Determine the (X, Y) coordinate at the center of the cell enclosing the given text.  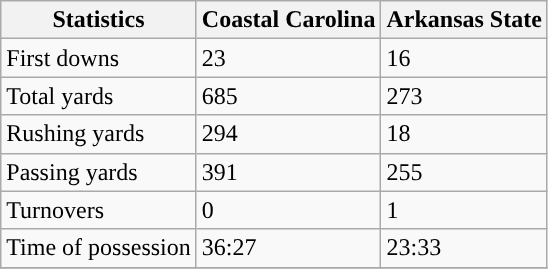
Statistics (99, 20)
18 (464, 134)
Rushing yards (99, 134)
First downs (99, 58)
255 (464, 172)
294 (288, 134)
Time of possession (99, 248)
16 (464, 58)
Arkansas State (464, 20)
Passing yards (99, 172)
Coastal Carolina (288, 20)
0 (288, 210)
23:33 (464, 248)
685 (288, 96)
36:27 (288, 248)
Total yards (99, 96)
23 (288, 58)
1 (464, 210)
273 (464, 96)
Turnovers (99, 210)
391 (288, 172)
